Find where the given text appears and provide that cell's center as (X, Y) coordinate. 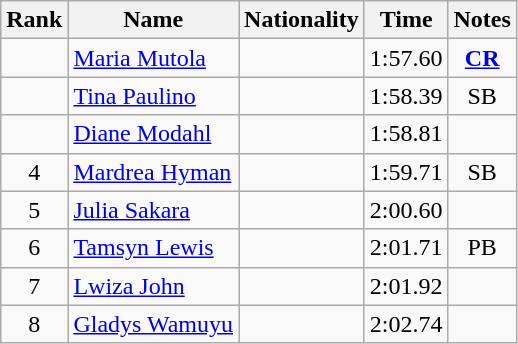
4 (34, 172)
1:57.60 (406, 58)
PB (482, 248)
2:01.71 (406, 248)
Mardrea Hyman (154, 172)
5 (34, 210)
Time (406, 20)
1:58.81 (406, 134)
1:58.39 (406, 96)
Gladys Wamuyu (154, 324)
7 (34, 286)
Maria Mutola (154, 58)
Tamsyn Lewis (154, 248)
6 (34, 248)
2:02.74 (406, 324)
Nationality (302, 20)
Tina Paulino (154, 96)
Lwiza John (154, 286)
Rank (34, 20)
Diane Modahl (154, 134)
Notes (482, 20)
1:59.71 (406, 172)
CR (482, 58)
2:00.60 (406, 210)
2:01.92 (406, 286)
Julia Sakara (154, 210)
8 (34, 324)
Name (154, 20)
